Provide the (x, y) coordinate of the cell's center where the given text is located.  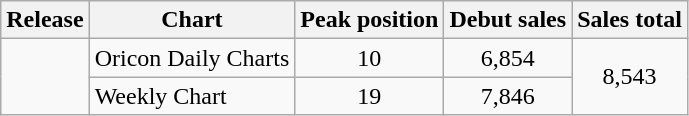
Peak position (370, 20)
Chart (192, 20)
19 (370, 96)
6,854 (508, 58)
Oricon Daily Charts (192, 58)
Sales total (630, 20)
7,846 (508, 96)
10 (370, 58)
Release (45, 20)
Debut sales (508, 20)
Weekly Chart (192, 96)
8,543 (630, 77)
